Capture the cell that displays the provided text and extract its (X, Y) central coordinate. 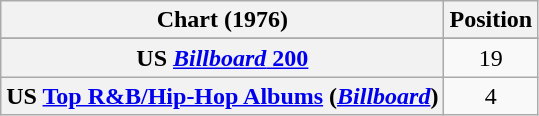
19 (491, 58)
4 (491, 96)
US Billboard 200 (222, 58)
Chart (1976) (222, 20)
US Top R&B/Hip-Hop Albums (Billboard) (222, 96)
Position (491, 20)
